Search for the cell housing the specified text and yield its (x, y) center coordinate. 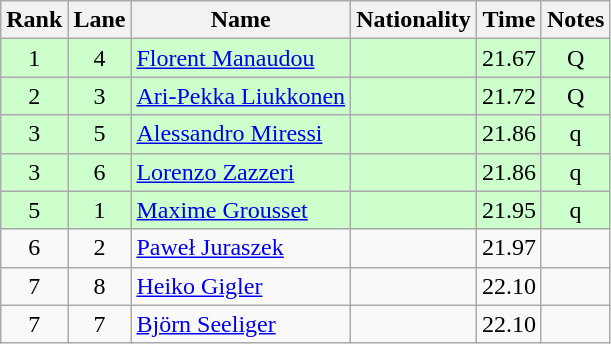
Ari-Pekka Liukkonen (241, 96)
21.67 (508, 58)
Notes (575, 20)
Maxime Grousset (241, 210)
Alessandro Miressi (241, 134)
8 (100, 286)
Lane (100, 20)
Nationality (414, 20)
Lorenzo Zazzeri (241, 172)
Björn Seeliger (241, 324)
Time (508, 20)
21.72 (508, 96)
Florent Manaudou (241, 58)
4 (100, 58)
Heiko Gigler (241, 286)
Name (241, 20)
Paweł Juraszek (241, 248)
21.97 (508, 248)
Rank (34, 20)
21.95 (508, 210)
